Return the (x, y) coordinate for the center point of the cell that contains the specified text.  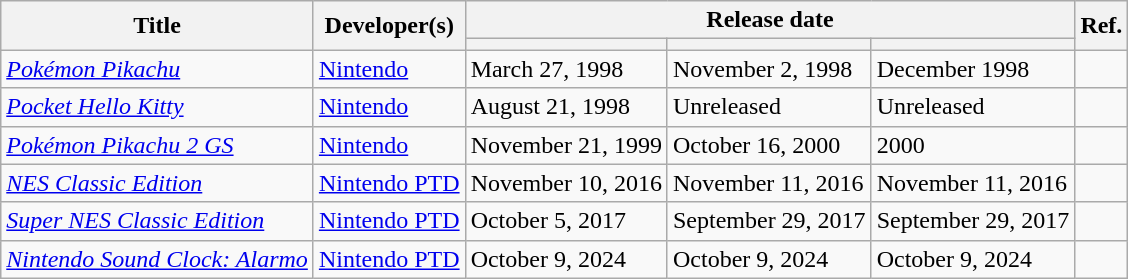
Pocket Hello Kitty (158, 107)
Pokémon Pikachu (158, 69)
2000 (973, 145)
August 21, 1998 (566, 107)
Nintendo Sound Clock: Alarmo (158, 259)
Super NES Classic Edition (158, 221)
March 27, 1998 (566, 69)
October 5, 2017 (566, 221)
Ref. (1102, 26)
November 21, 1999 (566, 145)
Pokémon Pikachu 2 GS (158, 145)
Title (158, 26)
NES Classic Edition (158, 183)
Developer(s) (389, 26)
November 2, 1998 (769, 69)
November 10, 2016 (566, 183)
Release date (770, 20)
December 1998 (973, 69)
October 16, 2000 (769, 145)
